Detect which cell encompasses the target text, then output its (x, y) center coordinate. 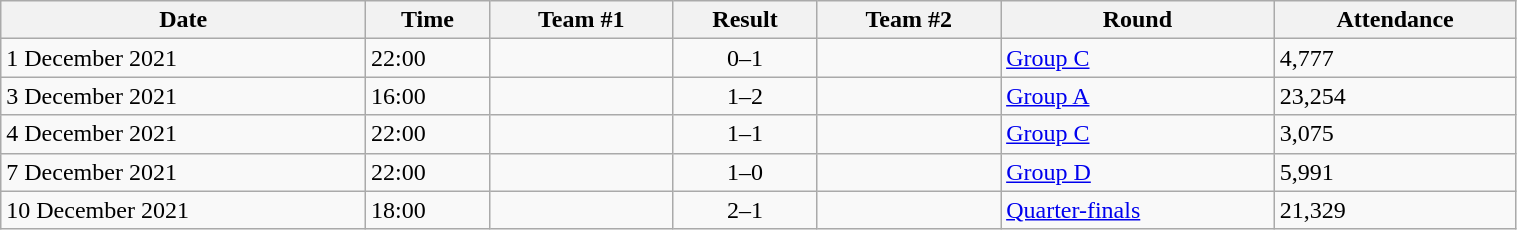
Round (1138, 20)
4,777 (1395, 58)
Quarter-finals (1138, 210)
0–1 (745, 58)
1 December 2021 (184, 58)
2–1 (745, 210)
Result (745, 20)
3,075 (1395, 134)
1–0 (745, 172)
Date (184, 20)
Group D (1138, 172)
Team #1 (581, 20)
23,254 (1395, 96)
3 December 2021 (184, 96)
Group A (1138, 96)
7 December 2021 (184, 172)
16:00 (428, 96)
1–2 (745, 96)
Team #2 (909, 20)
Time (428, 20)
21,329 (1395, 210)
5,991 (1395, 172)
1–1 (745, 134)
4 December 2021 (184, 134)
18:00 (428, 210)
10 December 2021 (184, 210)
Attendance (1395, 20)
